Locate the cell with the specified text and output its [X, Y] center coordinate. 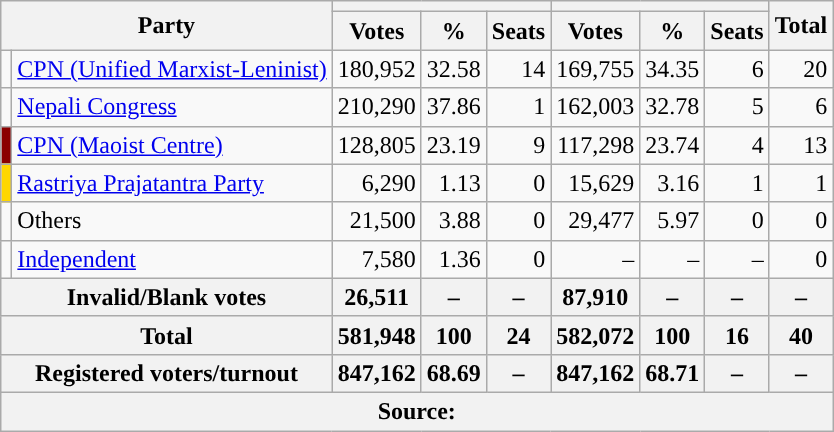
7,580 [376, 259]
Registered voters/turnout [166, 373]
32.78 [672, 107]
9 [518, 145]
Others [172, 221]
29,477 [596, 221]
Invalid/Blank votes [166, 297]
180,952 [376, 69]
26,511 [376, 297]
6,290 [376, 183]
21,500 [376, 221]
3.88 [454, 221]
3.16 [672, 183]
Party [166, 26]
Source: [417, 411]
128,805 [376, 145]
37.86 [454, 107]
23.74 [672, 145]
117,298 [596, 145]
162,003 [596, 107]
20 [801, 69]
15,629 [596, 183]
Rastriya Prajatantra Party [172, 183]
CPN (Maoist Centre) [172, 145]
581,948 [376, 335]
40 [801, 335]
14 [518, 69]
5.97 [672, 221]
68.69 [454, 373]
582,072 [596, 335]
210,290 [376, 107]
1.36 [454, 259]
Independent [172, 259]
CPN (Unified Marxist-Leninist) [172, 69]
169,755 [596, 69]
24 [518, 335]
Nepali Congress [172, 107]
4 [737, 145]
23.19 [454, 145]
1.13 [454, 183]
87,910 [596, 297]
13 [801, 145]
16 [737, 335]
5 [737, 107]
68.71 [672, 373]
34.35 [672, 69]
32.58 [454, 69]
